Pinpoint the cell where the given text exists, returning its (X, Y) midpoint coordinate. 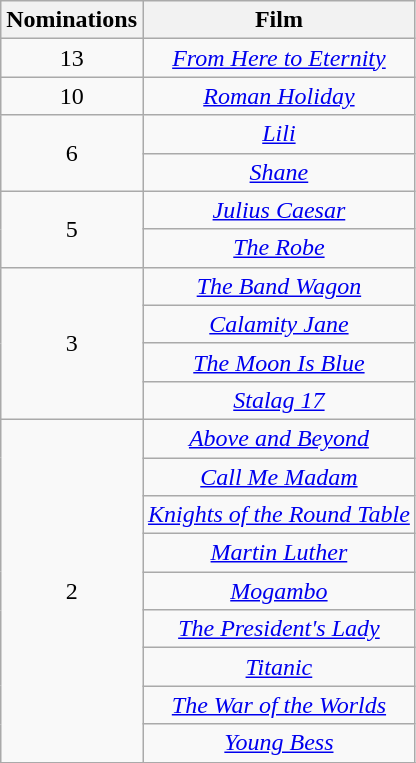
Calamity Jane (278, 324)
5 (72, 229)
6 (72, 153)
Stalag 17 (278, 400)
10 (72, 96)
Film (278, 20)
Shane (278, 172)
Roman Holiday (278, 96)
Lili (278, 134)
2 (72, 590)
Call Me Madam (278, 477)
Julius Caesar (278, 210)
13 (72, 58)
3 (72, 343)
The Moon Is Blue (278, 362)
The War of the Worlds (278, 705)
Martin Luther (278, 553)
The President's Lady (278, 629)
The Robe (278, 248)
The Band Wagon (278, 286)
Nominations (72, 20)
Titanic (278, 667)
Knights of the Round Table (278, 515)
Mogambo (278, 591)
Above and Beyond (278, 438)
From Here to Eternity (278, 58)
Young Bess (278, 743)
